For the text-containing cell, return its midpoint in [x, y] coordinate format. 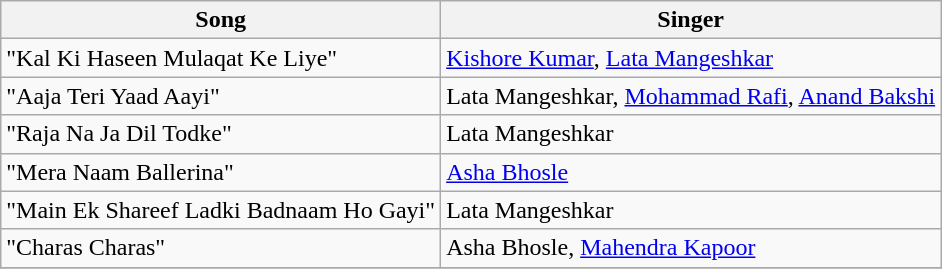
Lata Mangeshkar, Mohammad Rafi, Anand Bakshi [691, 96]
"Main Ek Shareef Ladki Badnaam Ho Gayi" [221, 210]
"Raja Na Ja Dil Todke" [221, 134]
"Mera Naam Ballerina" [221, 172]
"Charas Charas" [221, 248]
Song [221, 20]
Asha Bhosle [691, 172]
Singer [691, 20]
"Kal Ki Haseen Mulaqat Ke Liye" [221, 58]
Asha Bhosle, Mahendra Kapoor [691, 248]
Kishore Kumar, Lata Mangeshkar [691, 58]
"Aaja Teri Yaad Aayi" [221, 96]
